Locate the cell with the specified text and output its (x, y) center coordinate. 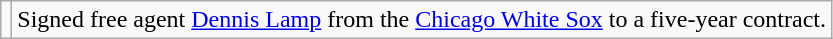
Signed free agent Dennis Lamp from the Chicago White Sox to a five-year contract. (422, 20)
